Extract the [X, Y] coordinate from the center of the cell holding the provided text.  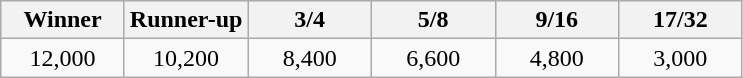
Runner-up [186, 20]
5/8 [433, 20]
8,400 [310, 58]
17/32 [681, 20]
9/16 [557, 20]
4,800 [557, 58]
6,600 [433, 58]
Winner [63, 20]
3,000 [681, 58]
10,200 [186, 58]
12,000 [63, 58]
3/4 [310, 20]
